Output the [x, y] coordinate of the center of the cell containing the given text.  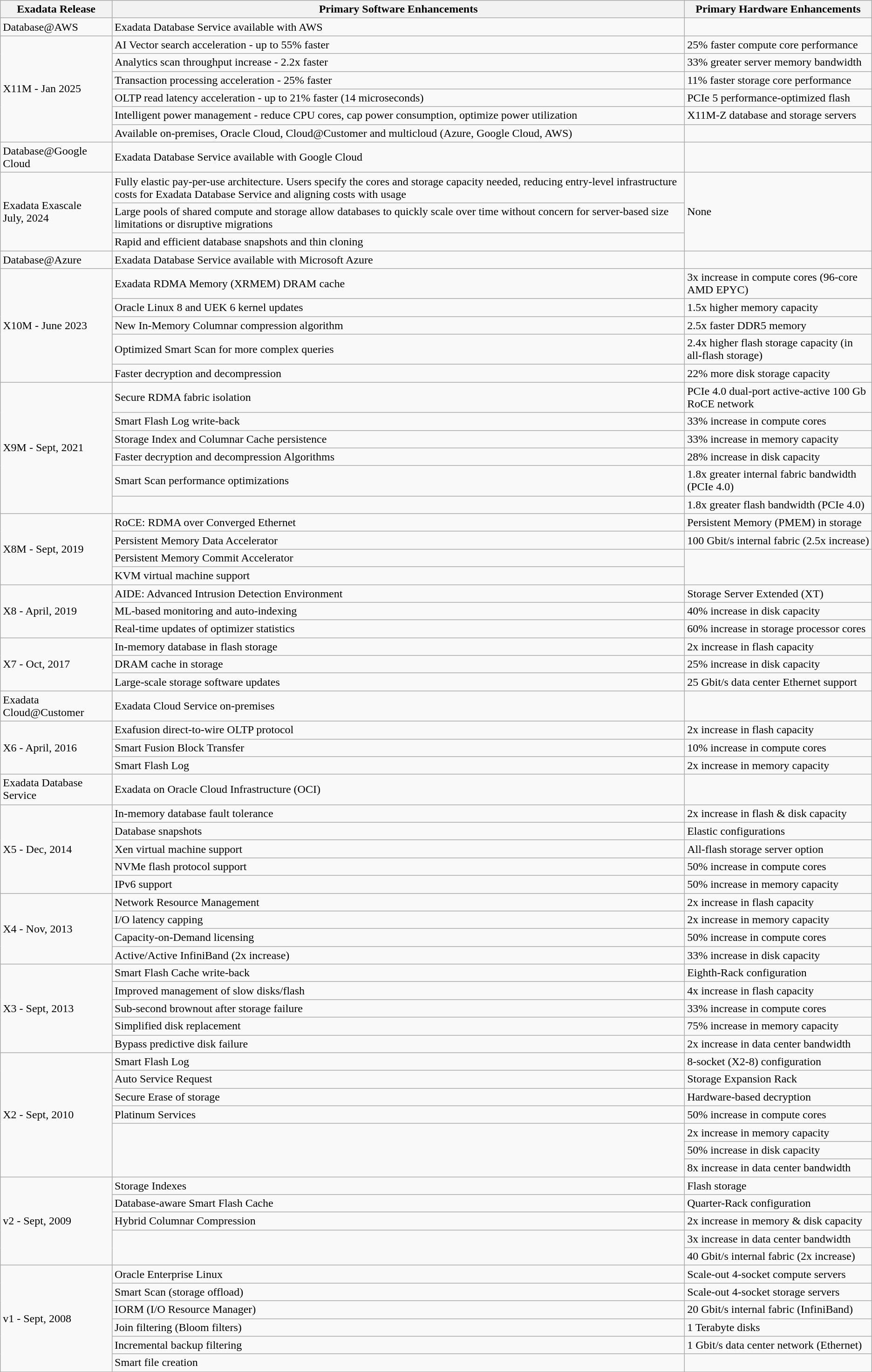
X2 - Sept, 2010 [56, 1115]
Bypass predictive disk failure [399, 1044]
60% increase in storage processor cores [778, 629]
Rapid and efficient database snapshots and thin cloning [399, 242]
3x increase in data center bandwidth [778, 1239]
33% greater server memory bandwidth [778, 62]
Real-time updates of optimizer statistics [399, 629]
RoCE: RDMA over Converged Ethernet [399, 522]
11% faster storage core performance [778, 80]
Exadata Database Service available with Google Cloud [399, 157]
22% more disk storage capacity [778, 373]
Storage Index and Columnar Cache persistence [399, 439]
Faster decryption and decompression [399, 373]
Available on-premises, Oracle Cloud, Cloud@Customer and multicloud (Azure, Google Cloud, AWS) [399, 133]
28% increase in disk capacity [778, 457]
20 Gbit/s internal fabric (InfiniBand) [778, 1310]
50% increase in disk capacity [778, 1150]
Persistent Memory (PMEM) in storage [778, 522]
Exafusion direct-to-wire OLTP protocol [399, 730]
25 Gbit/s data center Ethernet support [778, 682]
Scale-out 4-socket compute servers [778, 1274]
Exadata RDMA Memory (XRMEM) DRAM cache [399, 284]
Analytics scan throughput increase - 2.2x faster [399, 62]
3x increase in compute cores (96-core AMD EPYC) [778, 284]
Hardware-based decryption [778, 1097]
PCIe 5 performance-optimized flash [778, 98]
Exadata Release [56, 9]
Storage Expansion Rack [778, 1079]
1.8x greater internal fabric bandwidth (PCIe 4.0) [778, 480]
1.8x greater flash bandwidth (PCIe 4.0) [778, 505]
X8M - Sept, 2019 [56, 549]
Optimized Smart Scan for more complex queries [399, 349]
4x increase in flash capacity [778, 991]
2x increase in flash & disk capacity [778, 813]
Scale-out 4-socket storage servers [778, 1292]
Faster decryption and decompression Algorithms [399, 457]
In-memory database fault tolerance [399, 813]
New In-Memory Columnar compression algorithm [399, 325]
Storage Server Extended (XT) [778, 594]
OLTP read latency acceleration - up to 21% faster (14 microseconds) [399, 98]
Persistent Memory Data Accelerator [399, 540]
Primary Software Enhancements [399, 9]
Flash storage [778, 1186]
2.5x faster DDR5 memory [778, 325]
X8 - April, 2019 [56, 611]
Database snapshots [399, 831]
8x increase in data center bandwidth [778, 1168]
Platinum Services [399, 1115]
Secure Erase of storage [399, 1097]
Elastic configurations [778, 831]
Active/Active InfiniBand (2x increase) [399, 955]
1.5x higher memory capacity [778, 308]
X3 - Sept, 2013 [56, 1008]
40 Gbit/s internal fabric (2x increase) [778, 1257]
X10M - June 2023 [56, 325]
v1 - Sept, 2008 [56, 1318]
In-memory database in flash storage [399, 647]
Sub-second brownout after storage failure [399, 1008]
100 Gbit/s internal fabric (2.5x increase) [778, 540]
Exadata Cloud Service on-premises [399, 706]
IPv6 support [399, 884]
None [778, 211]
Smart Flash Cache write-back [399, 973]
Auto Service Request [399, 1079]
Exadata Database Service available with Microsoft Azure [399, 259]
X7 - Oct, 2017 [56, 664]
8-socket (X2-8) configuration [778, 1061]
Incremental backup filtering [399, 1345]
Database@Azure [56, 259]
25% faster compute core performance [778, 45]
AIDE: Advanced Intrusion Detection Environment [399, 594]
IORM (I/O Resource Manager) [399, 1310]
10% increase in compute cores [778, 748]
Exadata on Oracle Cloud Infrastructure (OCI) [399, 790]
Storage Indexes [399, 1186]
Join filtering (Bloom filters) [399, 1327]
KVM virtual machine support [399, 575]
X4 - Nov, 2013 [56, 928]
40% increase in disk capacity [778, 611]
1 Terabyte disks [778, 1327]
Primary Hardware Enhancements [778, 9]
Large-scale storage software updates [399, 682]
ML-based monitoring and auto-indexing [399, 611]
Smart Fusion Block Transfer [399, 748]
75% increase in memory capacity [778, 1026]
PCIe 4.0 dual-port active-active 100 Gb RoCE network [778, 398]
33% increase in disk capacity [778, 955]
X11M - Jan 2025 [56, 89]
Smart file creation [399, 1363]
AI Vector search acceleration - up to 55% faster [399, 45]
X9M - Sept, 2021 [56, 448]
Exadata ExascaleJuly, 2024 [56, 211]
33% increase in memory capacity [778, 439]
Intelligent power management - reduce CPU cores, cap power consumption, optimize power utilization [399, 115]
Database@Google Cloud [56, 157]
50% increase in memory capacity [778, 884]
Database@AWS [56, 27]
Database-aware Smart Flash Cache [399, 1203]
Network Resource Management [399, 902]
Transaction processing acceleration - 25% faster [399, 80]
DRAM cache in storage [399, 664]
Simplified disk replacement [399, 1026]
Capacity-on-Demand licensing [399, 938]
Smart Scan performance optimizations [399, 480]
NVMe flash protocol support [399, 866]
Exadata Database Service available with AWS [399, 27]
2x increase in data center bandwidth [778, 1044]
Quarter-Rack configuration [778, 1203]
Improved management of slow disks/flash [399, 991]
X6 - April, 2016 [56, 748]
X11M-Z database and storage servers [778, 115]
Oracle Linux 8 and UEK 6 kernel updates [399, 308]
Smart Scan (storage offload) [399, 1292]
Xen virtual machine support [399, 849]
2.4x higher flash storage capacity (in all-flash storage) [778, 349]
Exadata Database Service [56, 790]
Hybrid Columnar Compression [399, 1221]
Oracle Enterprise Linux [399, 1274]
2x increase in memory & disk capacity [778, 1221]
Secure RDMA fabric isolation [399, 398]
I/O latency capping [399, 920]
X5 - Dec, 2014 [56, 849]
Eighth-Rack configuration [778, 973]
25% increase in disk capacity [778, 664]
Persistent Memory Commit Accelerator [399, 558]
Exadata Cloud@Customer [56, 706]
All-flash storage server option [778, 849]
1 Gbit/s data center network (Ethernet) [778, 1345]
Smart Flash Log write-back [399, 421]
v2 - Sept, 2009 [56, 1221]
